Scan for the cell matching the given text and deliver its [x, y] coordinate at center. 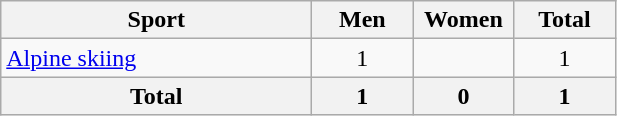
Men [362, 20]
Sport [156, 20]
0 [464, 96]
Women [464, 20]
Alpine skiing [156, 58]
